Search for the cell housing the specified text and yield its (x, y) center coordinate. 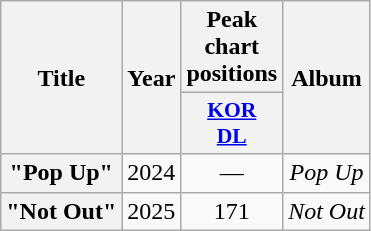
Peak chart positions (232, 47)
"Not Out" (62, 211)
171 (232, 211)
Pop Up (327, 173)
Title (62, 78)
Album (327, 78)
Year (152, 78)
2024 (152, 173)
KORDL (232, 124)
"Pop Up" (62, 173)
Not Out (327, 211)
— (232, 173)
2025 (152, 211)
